Pinpoint the cell where the given text exists, returning its (X, Y) midpoint coordinate. 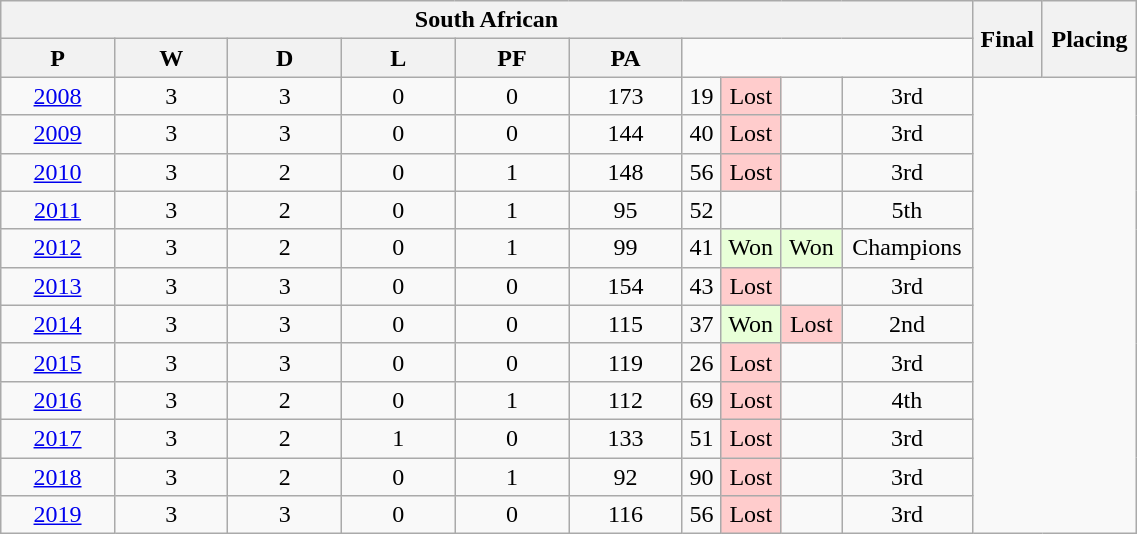
South African (487, 20)
69 (701, 400)
116 (626, 515)
43 (701, 286)
51 (701, 438)
115 (626, 324)
2014 (58, 324)
41 (701, 248)
112 (626, 400)
37 (701, 324)
L (399, 58)
173 (626, 96)
2017 (58, 438)
92 (626, 477)
144 (626, 134)
2nd (908, 324)
2016 (58, 400)
2010 (58, 172)
148 (626, 172)
52 (701, 210)
2008 (58, 96)
90 (701, 477)
95 (626, 210)
2015 (58, 362)
26 (701, 362)
Champions (908, 248)
40 (701, 134)
2018 (58, 477)
119 (626, 362)
154 (626, 286)
2011 (58, 210)
2012 (58, 248)
D (285, 58)
4th (908, 400)
Final (1007, 39)
2019 (58, 515)
Placing (1090, 39)
5th (908, 210)
2009 (58, 134)
99 (626, 248)
19 (701, 96)
133 (626, 438)
2013 (58, 286)
P (58, 58)
W (171, 58)
PF (512, 58)
PA (626, 58)
